From the cell containing the given text, extract its center point as [x, y] coordinate. 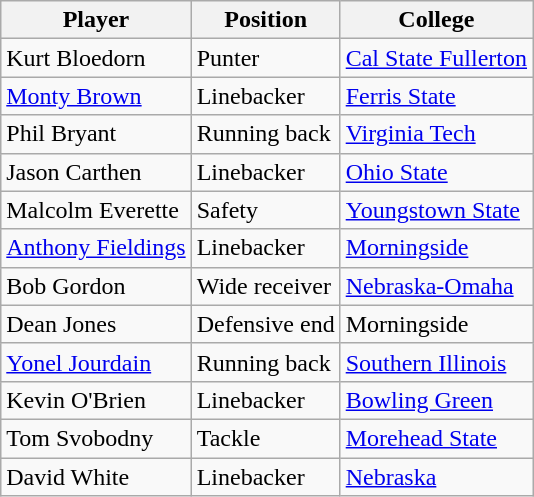
Jason Carthen [96, 172]
Punter [266, 58]
Southern Illinois [436, 362]
Tackle [266, 438]
Yonel Jourdain [96, 362]
Kurt Bloedorn [96, 58]
Malcolm Everette [96, 210]
Dean Jones [96, 324]
Morehead State [436, 438]
Bob Gordon [96, 286]
Defensive end [266, 324]
Position [266, 20]
Nebraska [436, 477]
Ohio State [436, 172]
Anthony Fieldings [96, 248]
Ferris State [436, 96]
Youngstown State [436, 210]
Tom Svobodny [96, 438]
Safety [266, 210]
David White [96, 477]
College [436, 20]
Virginia Tech [436, 134]
Nebraska-Omaha [436, 286]
Cal State Fullerton [436, 58]
Kevin O'Brien [96, 400]
Monty Brown [96, 96]
Player [96, 20]
Wide receiver [266, 286]
Bowling Green [436, 400]
Phil Bryant [96, 134]
